Locate the cell with the specified text and output its (x, y) center coordinate. 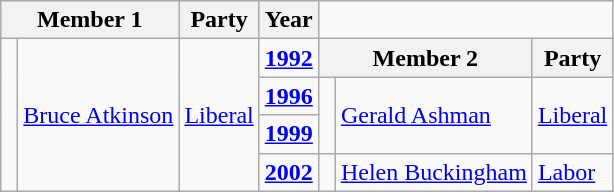
Member 1 (90, 20)
Labor (572, 172)
Gerald Ashman (434, 115)
Member 2 (425, 58)
Year (288, 20)
Bruce Atkinson (98, 115)
Helen Buckingham (434, 172)
2002 (288, 172)
1992 (288, 58)
1996 (288, 96)
1999 (288, 134)
